Output the (X, Y) coordinate of the center of the cell containing the given text.  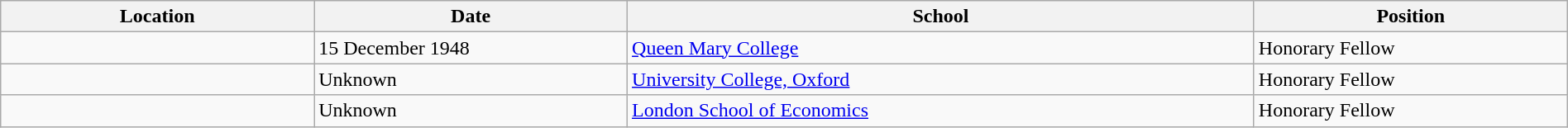
School (941, 17)
Queen Mary College (941, 48)
University College, Oxford (941, 79)
London School of Economics (941, 111)
Location (157, 17)
Position (1411, 17)
Date (471, 17)
15 December 1948 (471, 48)
